Determine the [X, Y] coordinate at the center of the cell enclosing the given text.  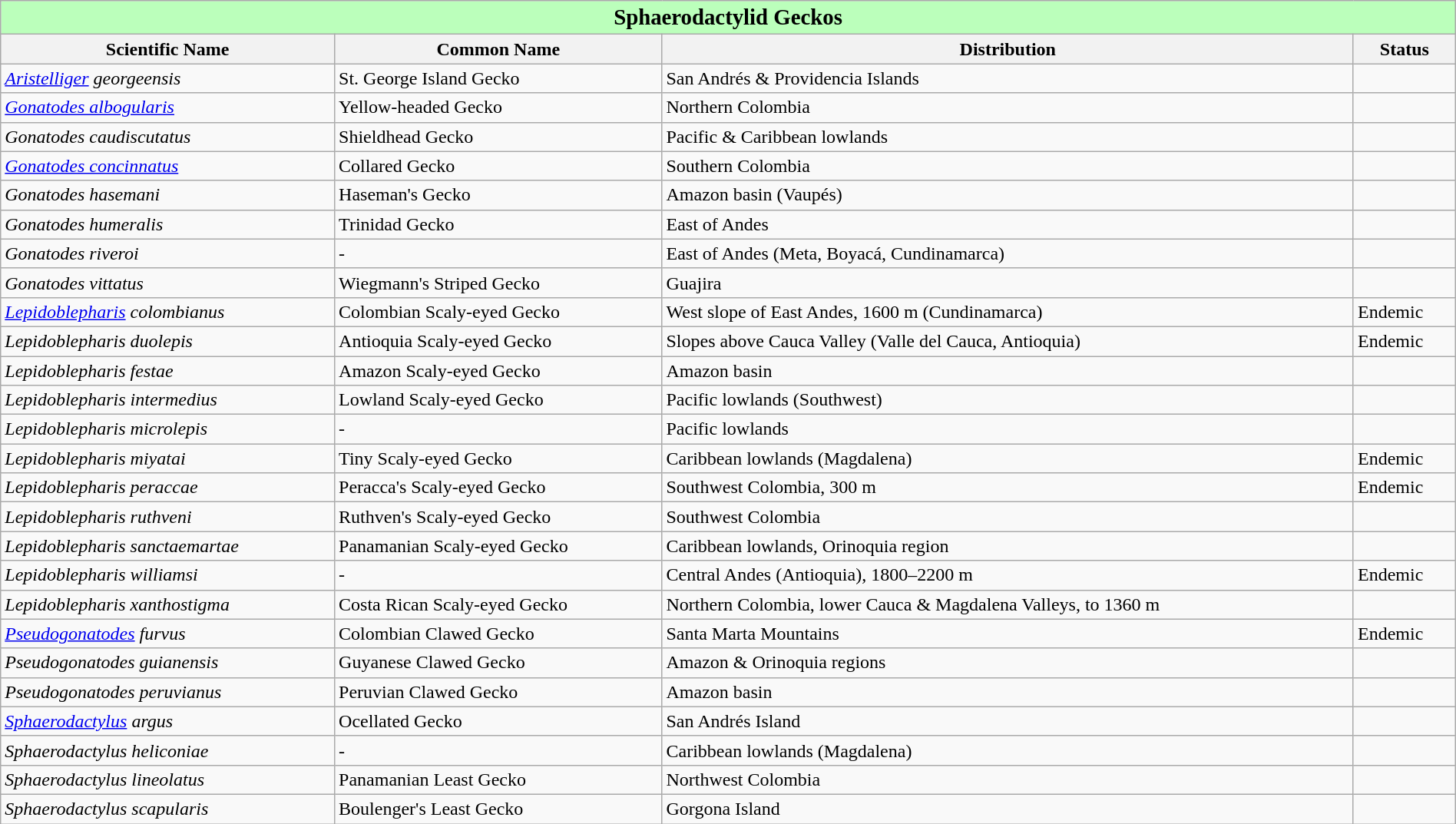
Northwest Colombia [1008, 779]
San Andrés Island [1008, 721]
Sphaerodactylid Geckos [728, 18]
Lepidoblepharis intermedius [167, 400]
Lowland Scaly-eyed Gecko [498, 400]
Pseudogonatodes peruvianus [167, 692]
Lepidoblepharis duolepis [167, 341]
Trinidad Gecko [498, 224]
Gonatodes albogularis [167, 108]
Lepidoblepharis williamsi [167, 575]
Status [1404, 49]
East of Andes (Meta, Boyacá, Cundinamarca) [1008, 253]
Lepidoblepharis colombianus [167, 312]
St. George Island Gecko [498, 78]
Peruvian Clawed Gecko [498, 692]
Distribution [1008, 49]
West slope of East Andes, 1600 m (Cundinamarca) [1008, 312]
Pacific lowlands [1008, 429]
Gonatodes concinnatus [167, 166]
Gonatodes vittatus [167, 283]
Gorgona Island [1008, 809]
Haseman's Gecko [498, 195]
Sphaerodactylus argus [167, 721]
Lepidoblepharis xanthostigma [167, 604]
Boulenger's Least Gecko [498, 809]
Lepidoblepharis peraccae [167, 488]
Pacific lowlands (Southwest) [1008, 400]
Southwest Colombia, 300 m [1008, 488]
Tiny Scaly-eyed Gecko [498, 458]
Panamanian Least Gecko [498, 779]
Yellow-headed Gecko [498, 108]
Lepidoblepharis festae [167, 371]
Southwest Colombia [1008, 517]
Lepidoblepharis miyatai [167, 458]
Central Andes (Antioquia), 1800–2200 m [1008, 575]
Gonatodes caudiscutatus [167, 137]
Panamanian Scaly-eyed Gecko [498, 546]
Amazon basin (Vaupés) [1008, 195]
Shieldhead Gecko [498, 137]
Pseudogonatodes guianensis [167, 663]
Santa Marta Mountains [1008, 634]
Southern Colombia [1008, 166]
Sphaerodactylus lineolatus [167, 779]
Guajira [1008, 283]
Guyanese Clawed Gecko [498, 663]
Common Name [498, 49]
Wiegmann's Striped Gecko [498, 283]
Ocellated Gecko [498, 721]
Colombian Scaly-eyed Gecko [498, 312]
Collared Gecko [498, 166]
Peracca's Scaly-eyed Gecko [498, 488]
Caribbean lowlands, Orinoquia region [1008, 546]
Slopes above Cauca Valley (Valle del Cauca, Antioquia) [1008, 341]
Lepidoblepharis ruthveni [167, 517]
Colombian Clawed Gecko [498, 634]
Pseudogonatodes furvus [167, 634]
Sphaerodactylus heliconiae [167, 750]
Ruthven's Scaly-eyed Gecko [498, 517]
Gonatodes humeralis [167, 224]
Scientific Name [167, 49]
Lepidoblepharis microlepis [167, 429]
Amazon Scaly-eyed Gecko [498, 371]
Antioquia Scaly-eyed Gecko [498, 341]
Amazon & Orinoquia regions [1008, 663]
San Andrés & Providencia Islands [1008, 78]
Aristelliger georgeensis [167, 78]
Costa Rican Scaly-eyed Gecko [498, 604]
Pacific & Caribbean lowlands [1008, 137]
Sphaerodactylus scapularis [167, 809]
Lepidoblepharis sanctaemartae [167, 546]
Northern Colombia [1008, 108]
Northern Colombia, lower Cauca & Magdalena Valleys, to 1360 m [1008, 604]
Gonatodes hasemani [167, 195]
East of Andes [1008, 224]
Gonatodes riveroi [167, 253]
